Pinpoint the cell where the given text exists, returning its (X, Y) midpoint coordinate. 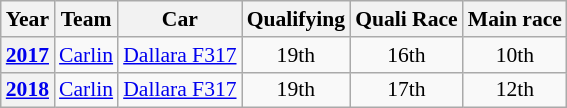
Qualifying (296, 19)
Quali Race (406, 19)
12th (515, 90)
Car (180, 19)
16th (406, 55)
17th (406, 90)
10th (515, 55)
2017 (28, 55)
Year (28, 19)
Main race (515, 19)
Team (86, 19)
2018 (28, 90)
